Return [X, Y] of the center of cell containing provided text 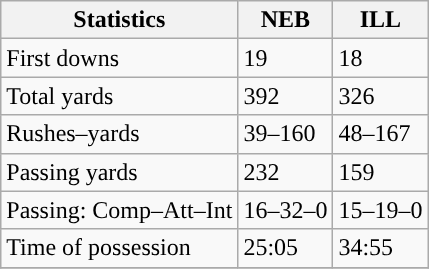
48–167 [380, 134]
34:55 [380, 248]
Time of possession [120, 248]
392 [286, 96]
Total yards [120, 96]
232 [286, 172]
39–160 [286, 134]
First downs [120, 58]
Passing: Comp–Att–Int [120, 210]
25:05 [286, 248]
NEB [286, 20]
19 [286, 58]
159 [380, 172]
326 [380, 96]
Rushes–yards [120, 134]
ILL [380, 20]
Statistics [120, 20]
Passing yards [120, 172]
15–19–0 [380, 210]
16–32–0 [286, 210]
18 [380, 58]
